Return (x, y) of the center of cell containing provided text 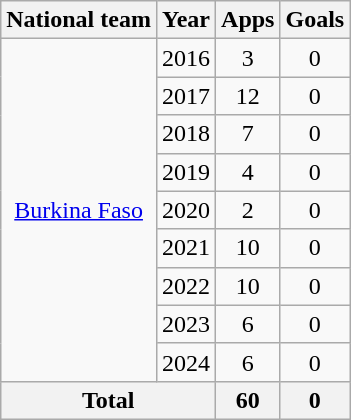
2022 (186, 286)
Apps (248, 20)
2020 (186, 210)
4 (248, 172)
2 (248, 210)
2021 (186, 248)
Total (108, 400)
2017 (186, 96)
12 (248, 96)
2023 (186, 324)
Burkina Faso (79, 210)
National team (79, 20)
2018 (186, 134)
Goals (315, 20)
7 (248, 134)
2024 (186, 362)
2019 (186, 172)
2016 (186, 58)
60 (248, 400)
3 (248, 58)
Year (186, 20)
